Find where the given text appears and provide that cell's center as [X, Y] coordinate. 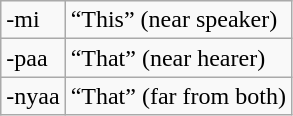
-mi [33, 20]
“That” (far from both) [178, 96]
“This” (near speaker) [178, 20]
-paa [33, 58]
-nyaa [33, 96]
“That” (near hearer) [178, 58]
